Output the (X, Y) coordinate of the center of the cell containing the given text.  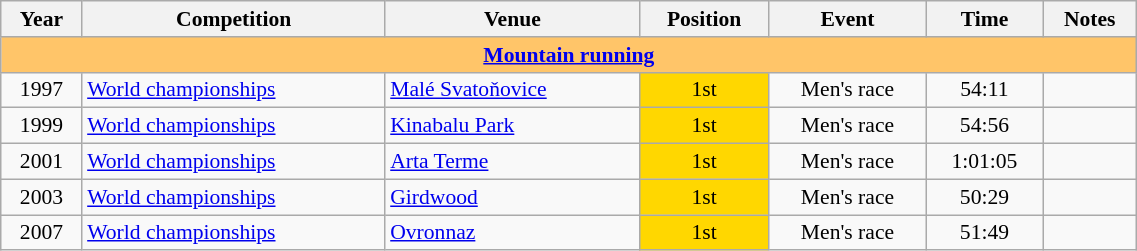
1999 (42, 126)
1997 (42, 90)
Kinabalu Park (512, 126)
2007 (42, 233)
Malé Svatoňovice (512, 90)
Time (984, 19)
54:56 (984, 126)
2003 (42, 197)
Year (42, 19)
Ovronnaz (512, 233)
Event (848, 19)
2001 (42, 162)
50:29 (984, 197)
51:49 (984, 233)
1:01:05 (984, 162)
Mountain running (569, 55)
54:11 (984, 90)
Arta Terme (512, 162)
Notes (1090, 19)
Girdwood (512, 197)
Competition (234, 19)
Venue (512, 19)
Position (704, 19)
